Output the [X, Y] coordinate of the center of the cell containing the given text.  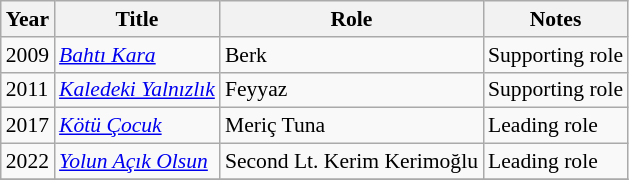
Meriç Tuna [352, 126]
Role [352, 19]
Yolun Açık Olsun [137, 162]
Feyyaz [352, 90]
2011 [28, 90]
Berk [352, 55]
2022 [28, 162]
Bahtı Kara [137, 55]
Kaledeki Yalnızlık [137, 90]
2009 [28, 55]
Notes [556, 19]
Kötü Çocuk [137, 126]
Year [28, 19]
Title [137, 19]
2017 [28, 126]
Second Lt. Kerim Kerimoğlu [352, 162]
